Extract the (x, y) coordinate from the center of the cell holding the provided text.  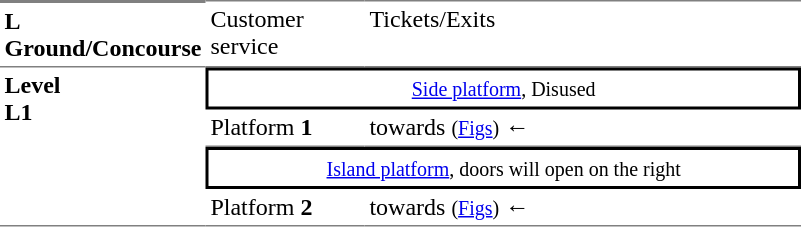
LevelL1 (103, 148)
LGround/Concourse (103, 34)
Tickets/Exits (583, 34)
Platform 2 (286, 208)
Platform 1 (286, 129)
Customer service (286, 34)
